Find where the given text appears and provide that cell's center as [x, y] coordinate. 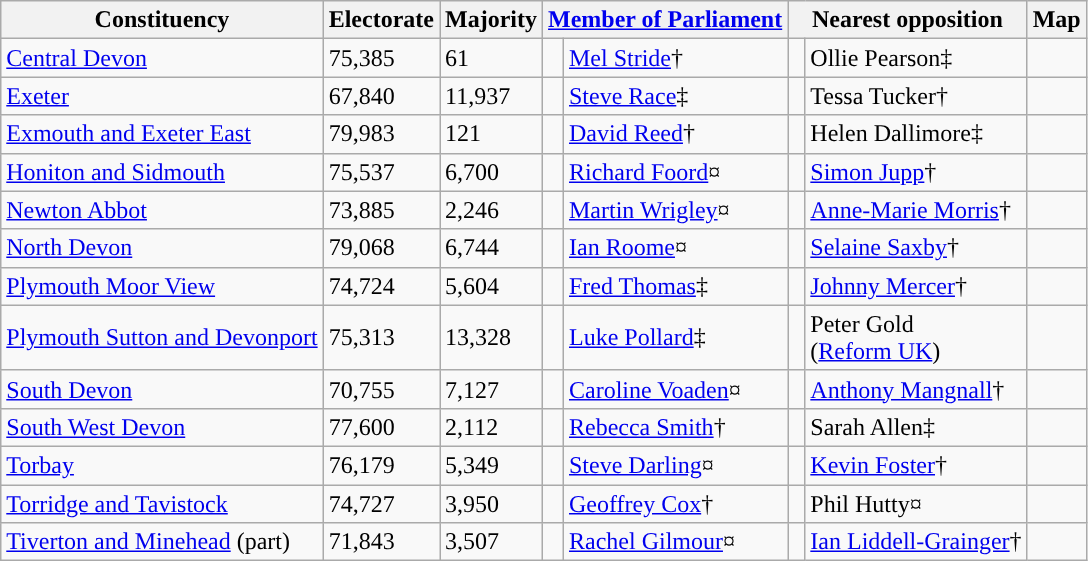
Simon Jupp† [916, 172]
3,507 [492, 542]
74,727 [381, 503]
Martin Wrigley¤ [675, 210]
Central Devon [162, 58]
13,328 [492, 338]
Tessa Tucker† [916, 96]
David Reed† [675, 134]
Luke Pollard‡ [675, 338]
121 [492, 134]
Constituency [162, 20]
Rebecca Smith† [675, 427]
Torbay [162, 465]
5,604 [492, 286]
Anne-Marie Morris† [916, 210]
Kevin Foster† [916, 465]
Plymouth Sutton and Devonport [162, 338]
67,840 [381, 96]
75,313 [381, 338]
Selaine Saxby† [916, 248]
71,843 [381, 542]
North Devon [162, 248]
Ian Roome¤ [675, 248]
Electorate [381, 20]
2,246 [492, 210]
Fred Thomas‡ [675, 286]
Sarah Allen‡ [916, 427]
Torridge and Tavistock [162, 503]
Plymouth Moor View [162, 286]
79,068 [381, 248]
79,983 [381, 134]
Member of Parliament [666, 20]
61 [492, 58]
Johnny Mercer† [916, 286]
Helen Dallimore‡ [916, 134]
Ian Liddell-Grainger† [916, 542]
Steve Darling¤ [675, 465]
73,885 [381, 210]
2,112 [492, 427]
Honiton and Sidmouth [162, 172]
3,950 [492, 503]
Exeter [162, 96]
75,537 [381, 172]
Tiverton and Minehead (part) [162, 542]
South Devon [162, 389]
Steve Race‡ [675, 96]
Majority [492, 20]
5,349 [492, 465]
77,600 [381, 427]
Nearest opposition [908, 20]
Caroline Voaden¤ [675, 389]
Map [1056, 20]
6,744 [492, 248]
Peter Gold(Reform UK) [916, 338]
6,700 [492, 172]
70,755 [381, 389]
Ollie Pearson‡ [916, 58]
75,385 [381, 58]
Richard Foord¤ [675, 172]
Anthony Mangnall† [916, 389]
Phil Hutty¤ [916, 503]
Rachel Gilmour¤ [675, 542]
Geoffrey Cox† [675, 503]
Exmouth and Exeter East [162, 134]
Mel Stride† [675, 58]
South West Devon [162, 427]
74,724 [381, 286]
11,937 [492, 96]
76,179 [381, 465]
Newton Abbot [162, 210]
7,127 [492, 389]
